Detect which cell encompasses the target text, then output its [X, Y] center coordinate. 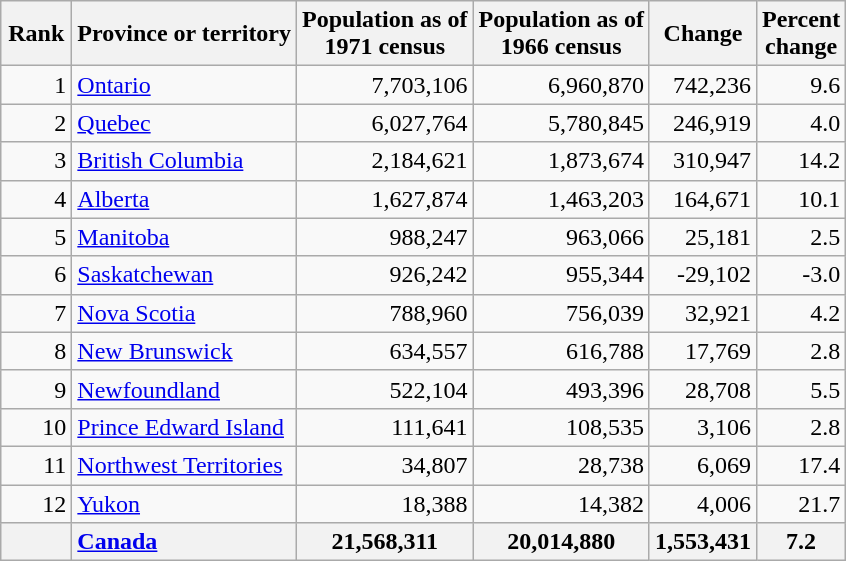
1,627,874 [385, 199]
Rank [36, 34]
14,382 [561, 503]
Quebec [184, 123]
21,568,311 [385, 542]
522,104 [385, 389]
3 [36, 161]
6,069 [702, 465]
10.1 [800, 199]
1,553,431 [702, 542]
1 [36, 85]
34,807 [385, 465]
164,671 [702, 199]
8 [36, 351]
988,247 [385, 237]
New Brunswick [184, 351]
Ontario [184, 85]
Province or territory [184, 34]
1,463,203 [561, 199]
2,184,621 [385, 161]
493,396 [561, 389]
Newfoundland [184, 389]
6 [36, 275]
Prince Edward Island [184, 427]
14.2 [800, 161]
2.5 [800, 237]
25,181 [702, 237]
32,921 [702, 313]
Change [702, 34]
5 [36, 237]
7.2 [800, 542]
11 [36, 465]
Saskatchewan [184, 275]
4 [36, 199]
17.4 [800, 465]
28,708 [702, 389]
Manitoba [184, 237]
-3.0 [800, 275]
310,947 [702, 161]
Canada [184, 542]
7 [36, 313]
111,641 [385, 427]
Alberta [184, 199]
742,236 [702, 85]
12 [36, 503]
20,014,880 [561, 542]
Population as of1966 census [561, 34]
18,388 [385, 503]
108,535 [561, 427]
246,919 [702, 123]
4.0 [800, 123]
21.7 [800, 503]
4.2 [800, 313]
Population as of1971 census [385, 34]
955,344 [561, 275]
Yukon [184, 503]
5.5 [800, 389]
Percentchange [800, 34]
17,769 [702, 351]
-29,102 [702, 275]
1,873,674 [561, 161]
2 [36, 123]
28,738 [561, 465]
788,960 [385, 313]
British Columbia [184, 161]
5,780,845 [561, 123]
7,703,106 [385, 85]
9.6 [800, 85]
3,106 [702, 427]
Nova Scotia [184, 313]
616,788 [561, 351]
6,960,870 [561, 85]
963,066 [561, 237]
926,242 [385, 275]
4,006 [702, 503]
Northwest Territories [184, 465]
6,027,764 [385, 123]
756,039 [561, 313]
9 [36, 389]
10 [36, 427]
634,557 [385, 351]
